From the cell containing the given text, extract its center point as [X, Y] coordinate. 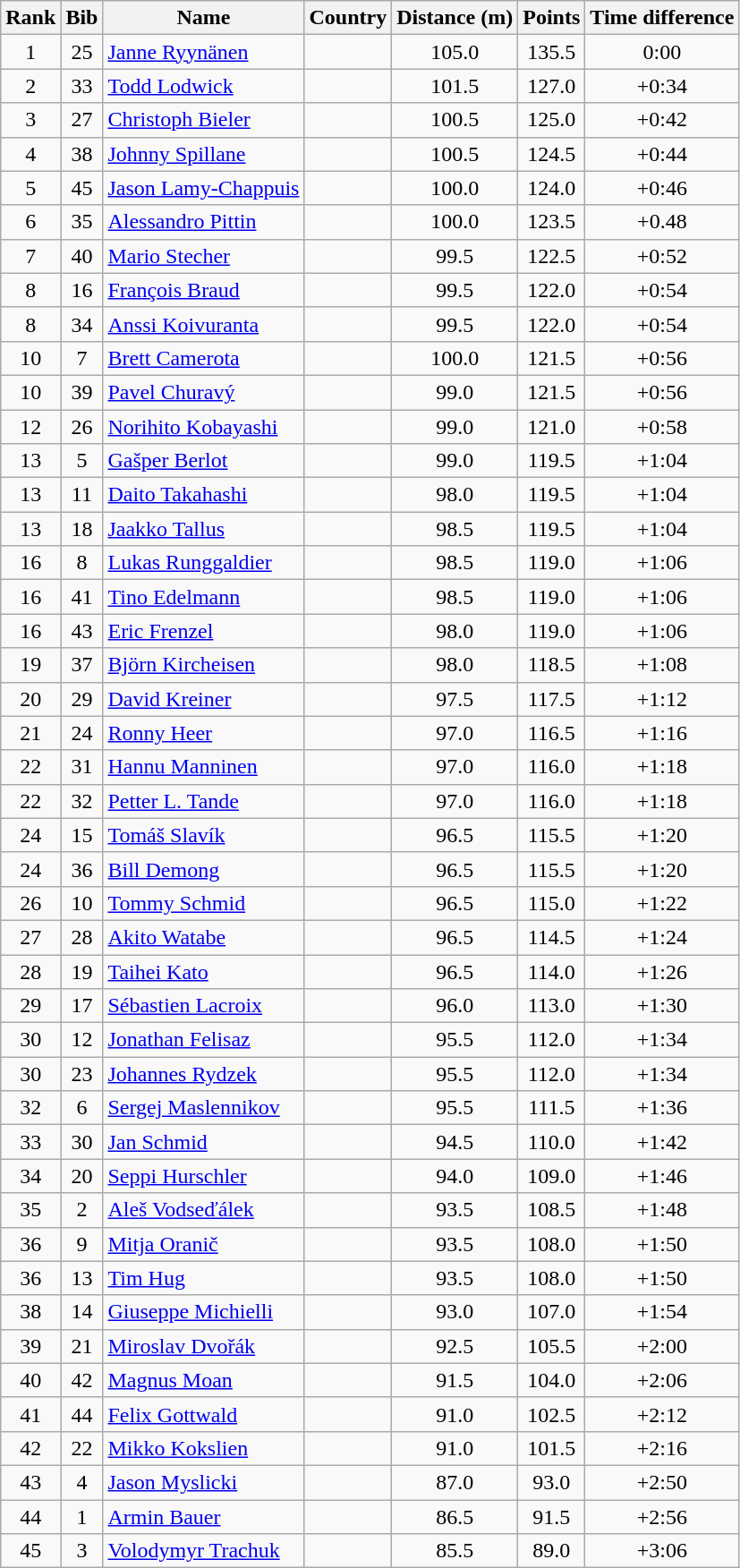
110.0 [551, 1142]
Points [551, 18]
Country [348, 18]
18 [82, 529]
+1:48 [662, 1210]
+1:16 [662, 733]
Daito Takahashi [204, 495]
86.5 [455, 1517]
11 [82, 495]
+0:46 [662, 188]
Hannu Manninen [204, 767]
+0:44 [662, 154]
Sébastien Lacroix [204, 1006]
113.0 [551, 1006]
Bill Demong [204, 869]
135.5 [551, 52]
89.0 [551, 1551]
+1:24 [662, 937]
124.0 [551, 188]
+0:52 [662, 256]
Janne Ryynänen [204, 52]
Bib [82, 18]
Todd Lodwick [204, 86]
+3:06 [662, 1551]
114.5 [551, 937]
+2:50 [662, 1482]
Name [204, 18]
Jason Lamy-Chappuis [204, 188]
118.5 [551, 665]
+0:58 [662, 427]
121.0 [551, 427]
Tim Hug [204, 1278]
94.5 [455, 1142]
+1:12 [662, 699]
31 [82, 767]
+2:12 [662, 1414]
116.5 [551, 733]
Jason Myslicki [204, 1482]
Pavel Churavý [204, 392]
107.0 [551, 1312]
Taihei Kato [204, 971]
Armin Bauer [204, 1517]
Jonathan Felisaz [204, 1040]
+0:42 [662, 120]
Jan Schmid [204, 1142]
0:00 [662, 52]
Akito Watabe [204, 937]
115.0 [551, 903]
David Kreiner [204, 699]
Ronny Heer [204, 733]
Björn Kircheisen [204, 665]
+2:06 [662, 1380]
108.5 [551, 1210]
Felix Gottwald [204, 1414]
85.5 [455, 1551]
127.0 [551, 86]
23 [82, 1074]
Anssi Koivuranta [204, 324]
+1:22 [662, 903]
Giuseppe Michielli [204, 1312]
Norihito Kobayashi [204, 427]
Gašper Berlot [204, 461]
114.0 [551, 971]
9 [82, 1244]
Seppi Hurschler [204, 1176]
Petter L. Tande [204, 801]
Johannes Rydzek [204, 1074]
Rank [30, 18]
97.5 [455, 699]
117.5 [551, 699]
Tino Edelmann [204, 597]
Johnny Spillane [204, 154]
14 [82, 1312]
+1:08 [662, 665]
105.0 [455, 52]
Brett Camerota [204, 358]
Jaakko Tallus [204, 529]
25 [82, 52]
92.5 [455, 1346]
Christoph Bieler [204, 120]
Sergej Maslennikov [204, 1108]
17 [82, 1006]
Magnus Moan [204, 1380]
+2:00 [662, 1346]
102.5 [551, 1414]
Mitja Oranič [204, 1244]
105.5 [551, 1346]
124.5 [551, 154]
+1:54 [662, 1312]
+2:56 [662, 1517]
Volodymyr Trachuk [204, 1551]
Mikko Kokslien [204, 1448]
Lukas Runggaldier [204, 563]
Aleš Vodseďálek [204, 1210]
37 [82, 665]
+1:42 [662, 1142]
+1:36 [662, 1108]
+0:34 [662, 86]
123.5 [551, 222]
Miroslav Dvořák [204, 1346]
Mario Stecher [204, 256]
Tommy Schmid [204, 903]
+1:46 [662, 1176]
96.0 [455, 1006]
Eric Frenzel [204, 631]
15 [82, 835]
+1:30 [662, 1006]
Time difference [662, 18]
111.5 [551, 1108]
94.0 [455, 1176]
Distance (m) [455, 18]
Tomáš Slavík [204, 835]
François Braud [204, 290]
+0.48 [662, 222]
125.0 [551, 120]
Alessandro Pittin [204, 222]
109.0 [551, 1176]
+1:26 [662, 971]
+2:16 [662, 1448]
104.0 [551, 1380]
87.0 [455, 1482]
122.5 [551, 256]
